Output the [x, y] coordinate of the center of the cell containing the given text.  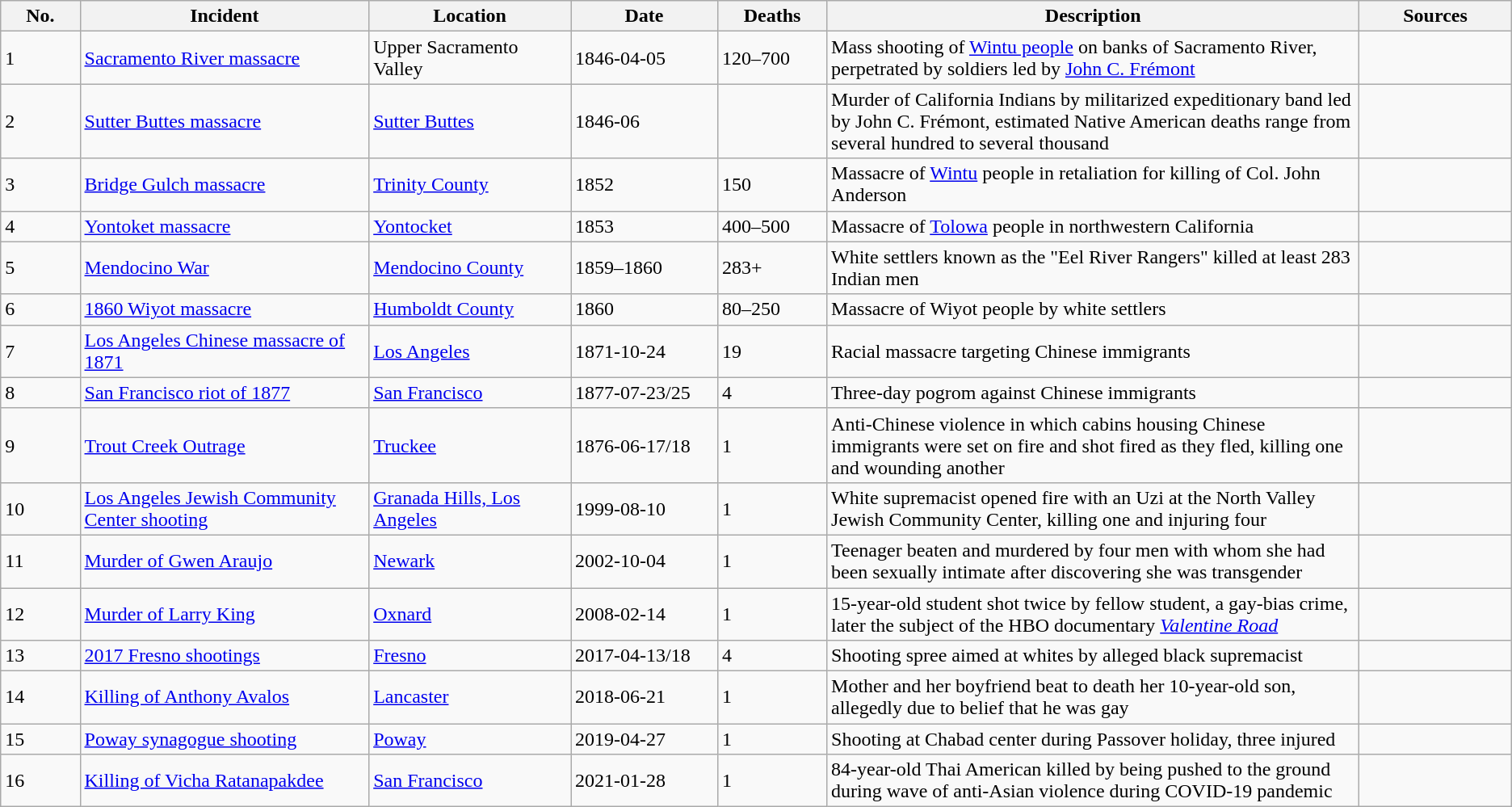
Killing of Anthony Avalos [225, 698]
Mass shooting of Wintu people on banks of Sacramento River, perpetrated by soldiers led by John C. Frémont [1094, 58]
9 [40, 445]
80–250 [772, 309]
1860 [644, 309]
Description [1094, 16]
Mendocino War [225, 268]
Newark [470, 561]
No. [40, 16]
Trinity County [470, 184]
84-year-old Thai American killed by being pushed to the ground during wave of anti-Asian violence during COVID-19 pandemic [1094, 780]
Lancaster [470, 698]
6 [40, 309]
7 [40, 351]
Sources [1435, 16]
Killing of Vicha Ratanapakdee [225, 780]
Los Angeles Chinese massacre of 1871 [225, 351]
White supremacist opened fire with an Uzi at the North Valley Jewish Community Center, killing one and injuring four [1094, 509]
Anti-Chinese violence in which cabins housing Chinese immigrants were set on fire and shot fired as they fled, killing one and wounding another [1094, 445]
White settlers known as the "Eel River Rangers" killed at least 283 Indian men [1094, 268]
120–700 [772, 58]
Shooting spree aimed at whites by alleged black supremacist [1094, 656]
1999-08-10 [644, 509]
Racial massacre targeting Chinese immigrants [1094, 351]
Murder of Gwen Araujo [225, 561]
Mendocino County [470, 268]
1860 Wiyot massacre [225, 309]
Los Angeles [470, 351]
13 [40, 656]
2017-04-13/18 [644, 656]
Poway [470, 739]
11 [40, 561]
Truckee [470, 445]
14 [40, 698]
Date [644, 16]
Yontocket [470, 226]
12 [40, 614]
1853 [644, 226]
Yontoket massacre [225, 226]
16 [40, 780]
Murder of Larry King [225, 614]
Oxnard [470, 614]
19 [772, 351]
15-year-old student shot twice by fellow student, a gay-bias crime, later the subject of the HBO documentary Valentine Road [1094, 614]
Trout Creek Outrage [225, 445]
Massacre of Wintu people in retaliation for killing of Col. John Anderson [1094, 184]
Poway synagogue shooting [225, 739]
Massacre of Wiyot people by white settlers [1094, 309]
1846-04-05 [644, 58]
1846-06 [644, 121]
Location [470, 16]
1852 [644, 184]
2019-04-27 [644, 739]
1871-10-24 [644, 351]
Mother and her boyfriend beat to death her 10-year-old son, allegedly due to belief that he was gay [1094, 698]
283+ [772, 268]
Three-day pogrom against Chinese immigrants [1094, 393]
Sutter Buttes [470, 121]
2018-06-21 [644, 698]
150 [772, 184]
Los Angeles Jewish Community Center shooting [225, 509]
15 [40, 739]
Deaths [772, 16]
3 [40, 184]
Granada Hills, Los Angeles [470, 509]
2008-02-14 [644, 614]
400–500 [772, 226]
San Francisco riot of 1877 [225, 393]
Fresno [470, 656]
5 [40, 268]
2017 Fresno shootings [225, 656]
Sacramento River massacre [225, 58]
10 [40, 509]
Bridge Gulch massacre [225, 184]
1877-07-23/25 [644, 393]
Upper Sacramento Valley [470, 58]
1876-06-17/18 [644, 445]
Sutter Buttes massacre [225, 121]
Massacre of Tolowa people in northwestern California [1094, 226]
2002-10-04 [644, 561]
2 [40, 121]
Shooting at Chabad center during Passover holiday, three injured [1094, 739]
Incident [225, 16]
Humboldt County [470, 309]
2021-01-28 [644, 780]
8 [40, 393]
Teenager beaten and murdered by four men with whom she had been sexually intimate after discovering she was transgender [1094, 561]
1859–1860 [644, 268]
